Capture the cell that displays the provided text and extract its (X, Y) central coordinate. 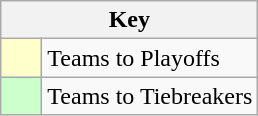
Teams to Tiebreakers (150, 96)
Teams to Playoffs (150, 58)
Key (130, 20)
